Determine the [x, y] coordinate at the center of the cell enclosing the given text.  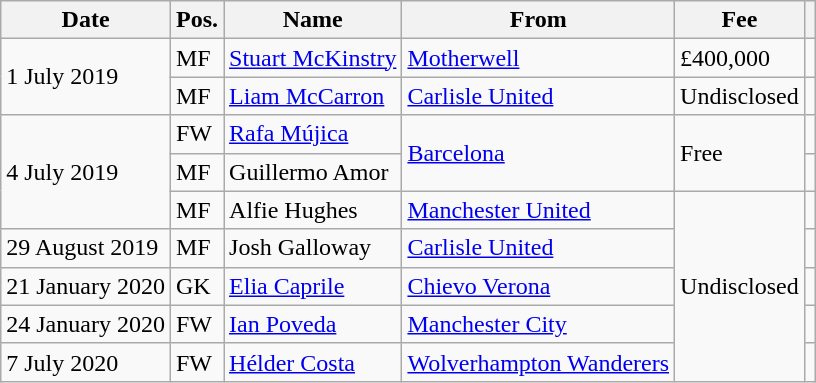
Guillermo Amor [313, 172]
21 January 2020 [86, 286]
24 January 2020 [86, 324]
Chievo Verona [538, 286]
GK [196, 286]
4 July 2019 [86, 172]
Barcelona [538, 153]
Pos. [196, 20]
Manchester City [538, 324]
£400,000 [740, 58]
Ian Poveda [313, 324]
Hélder Costa [313, 362]
29 August 2019 [86, 248]
Motherwell [538, 58]
Liam McCarron [313, 96]
Wolverhampton Wanderers [538, 362]
Rafa Mújica [313, 134]
7 July 2020 [86, 362]
Free [740, 153]
Alfie Hughes [313, 210]
Manchester United [538, 210]
From [538, 20]
Date [86, 20]
Name [313, 20]
Fee [740, 20]
1 July 2019 [86, 77]
Stuart McKinstry [313, 58]
Elia Caprile [313, 286]
Josh Galloway [313, 248]
